Identify which cell holds the provided text, then report its (X, Y) central coordinate. 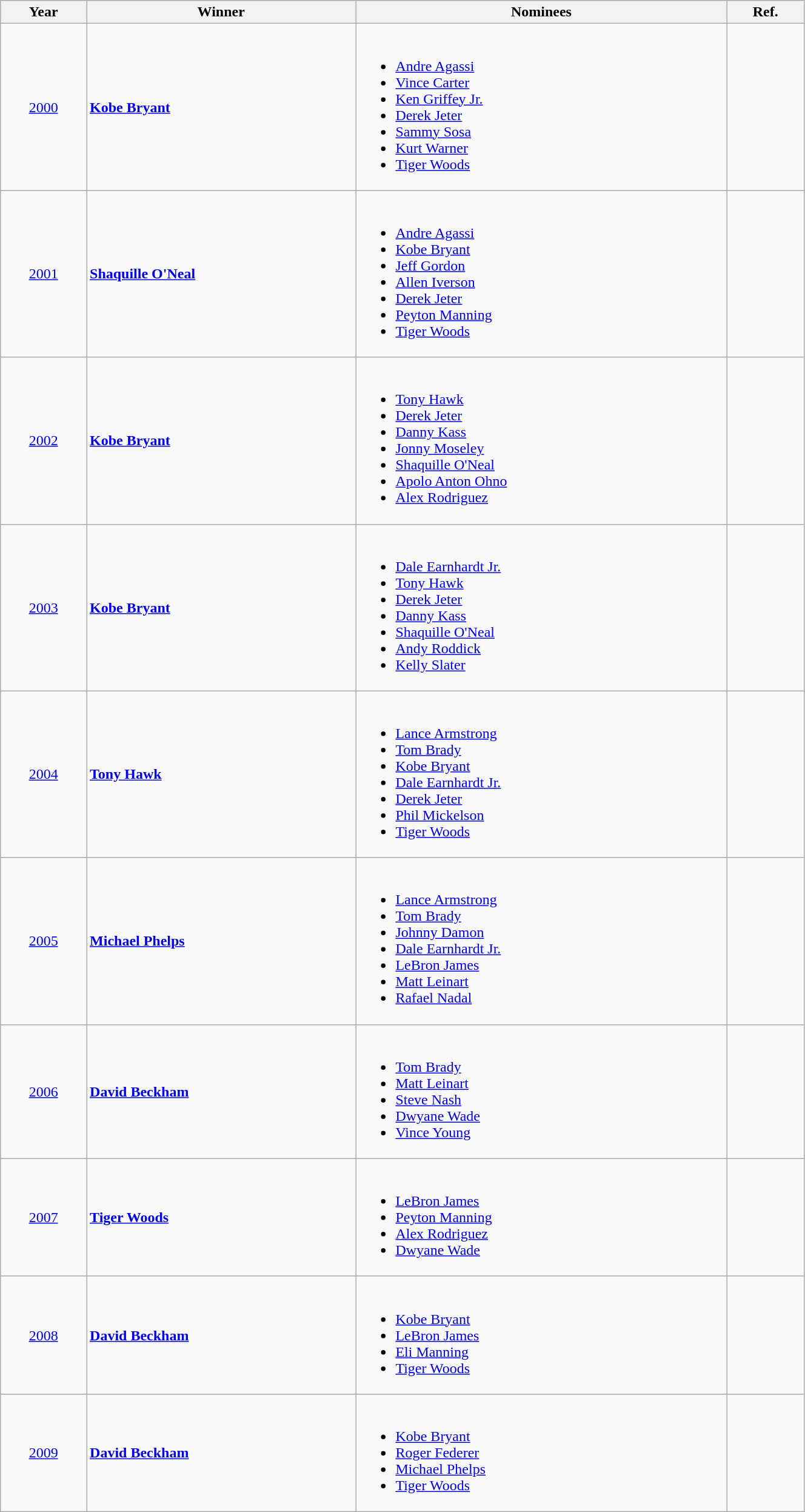
2005 (44, 941)
2008 (44, 1335)
Tiger Woods (221, 1217)
2003 (44, 608)
Year (44, 12)
2009 (44, 1453)
Nominees (541, 12)
2006 (44, 1092)
Lance ArmstrongTom BradyJohnny DamonDale Earnhardt Jr.LeBron JamesMatt LeinartRafael Nadal (541, 941)
Shaquille O'Neal (221, 274)
2002 (44, 440)
Michael Phelps (221, 941)
Winner (221, 12)
Tony HawkDerek JeterDanny KassJonny MoseleyShaquille O'NealApolo Anton OhnoAlex Rodriguez (541, 440)
Andre AgassiVince CarterKen Griffey Jr.Derek JeterSammy SosaKurt WarnerTiger Woods (541, 107)
2001 (44, 274)
Tom BradyMatt LeinartSteve NashDwyane WadeVince Young (541, 1092)
Andre AgassiKobe BryantJeff GordonAllen IversonDerek JeterPeyton ManningTiger Woods (541, 274)
Dale Earnhardt Jr.Tony HawkDerek JeterDanny KassShaquille O'NealAndy RoddickKelly Slater (541, 608)
Tony Hawk (221, 774)
Kobe BryantLeBron JamesEli ManningTiger Woods (541, 1335)
Ref. (765, 12)
LeBron JamesPeyton ManningAlex RodriguezDwyane Wade (541, 1217)
2007 (44, 1217)
Lance ArmstrongTom BradyKobe BryantDale Earnhardt Jr.Derek JeterPhil MickelsonTiger Woods (541, 774)
Kobe BryantRoger FedererMichael PhelpsTiger Woods (541, 1453)
2000 (44, 107)
2004 (44, 774)
